Capture the cell that displays the provided text and extract its (x, y) central coordinate. 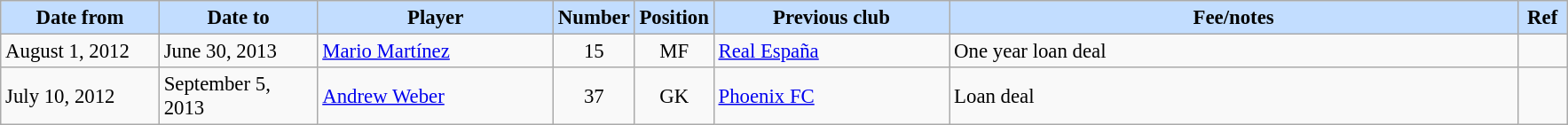
Player (436, 18)
Andrew Weber (436, 96)
Ref (1542, 18)
Position (674, 18)
Date to (238, 18)
June 30, 2013 (238, 51)
September 5, 2013 (238, 96)
Mario Martínez (436, 51)
37 (595, 96)
Previous club (831, 18)
August 1, 2012 (80, 51)
Number (595, 18)
15 (595, 51)
One year loan deal (1233, 51)
GK (674, 96)
July 10, 2012 (80, 96)
Real España (831, 51)
Fee/notes (1233, 18)
Loan deal (1233, 96)
Date from (80, 18)
Phoenix FC (831, 96)
MF (674, 51)
